Capture the cell that displays the provided text and extract its [x, y] central coordinate. 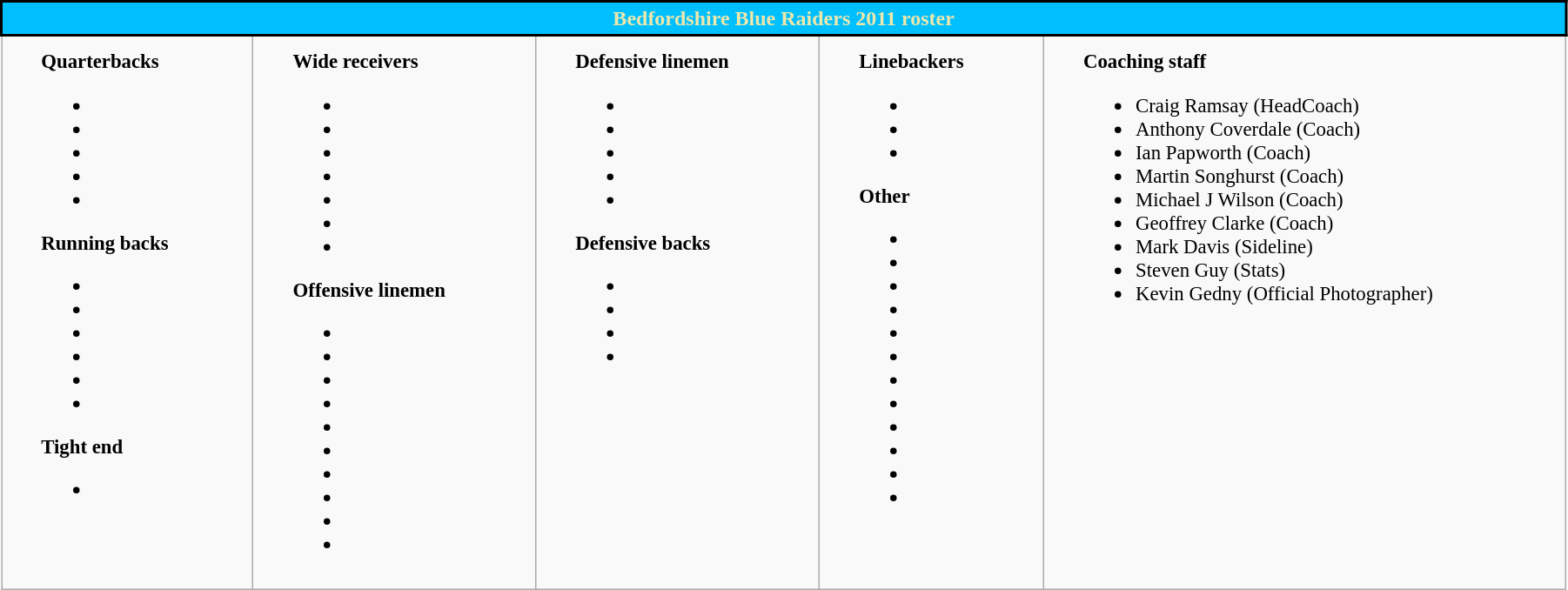
Wide receiversOffensive linemen [395, 312]
LinebackersOther [932, 312]
QuarterbacksRunning backsTight end [127, 312]
Defensive linemenDefensive backs [677, 312]
Bedfordshire Blue Raiders 2011 roster [784, 19]
